Extract the [X, Y] coordinate from the center of the cell holding the provided text.  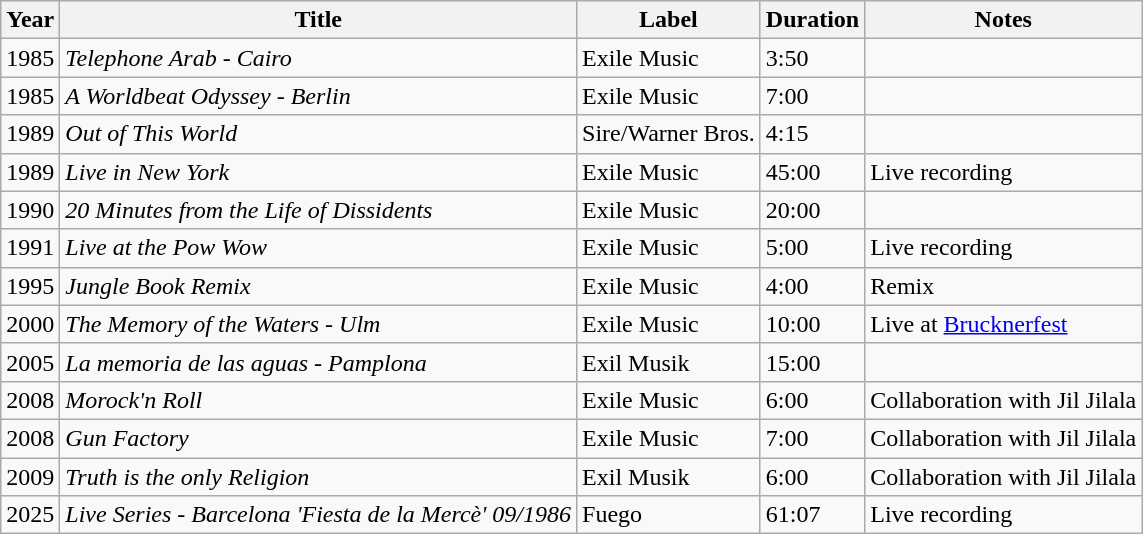
Remix [1004, 286]
5:00 [812, 248]
Live in New York [318, 172]
1991 [30, 248]
Truth is the only Religion [318, 477]
Gun Factory [318, 438]
1995 [30, 286]
La memoria de las aguas - Pamplona [318, 362]
Notes [1004, 20]
A Worldbeat Odyssey - Berlin [318, 96]
20:00 [812, 210]
10:00 [812, 324]
20 Minutes from the Life of Dissidents [318, 210]
4:15 [812, 134]
2009 [30, 477]
Live at the Pow Wow [318, 248]
61:07 [812, 515]
Title [318, 20]
1990 [30, 210]
The Memory of the Waters - Ulm [318, 324]
45:00 [812, 172]
Jungle Book Remix [318, 286]
Morock'n Roll [318, 400]
3:50 [812, 58]
Duration [812, 20]
Sire/Warner Bros. [669, 134]
Telephone Arab - Cairo [318, 58]
Fuego [669, 515]
15:00 [812, 362]
2005 [30, 362]
2025 [30, 515]
Live at Brucknerfest [1004, 324]
4:00 [812, 286]
Live Series - Barcelona 'Fiesta de la Mercè' 09/1986 [318, 515]
Label [669, 20]
2000 [30, 324]
Year [30, 20]
Out of This World [318, 134]
